Find where the given text appears and provide that cell's center as (X, Y) coordinate. 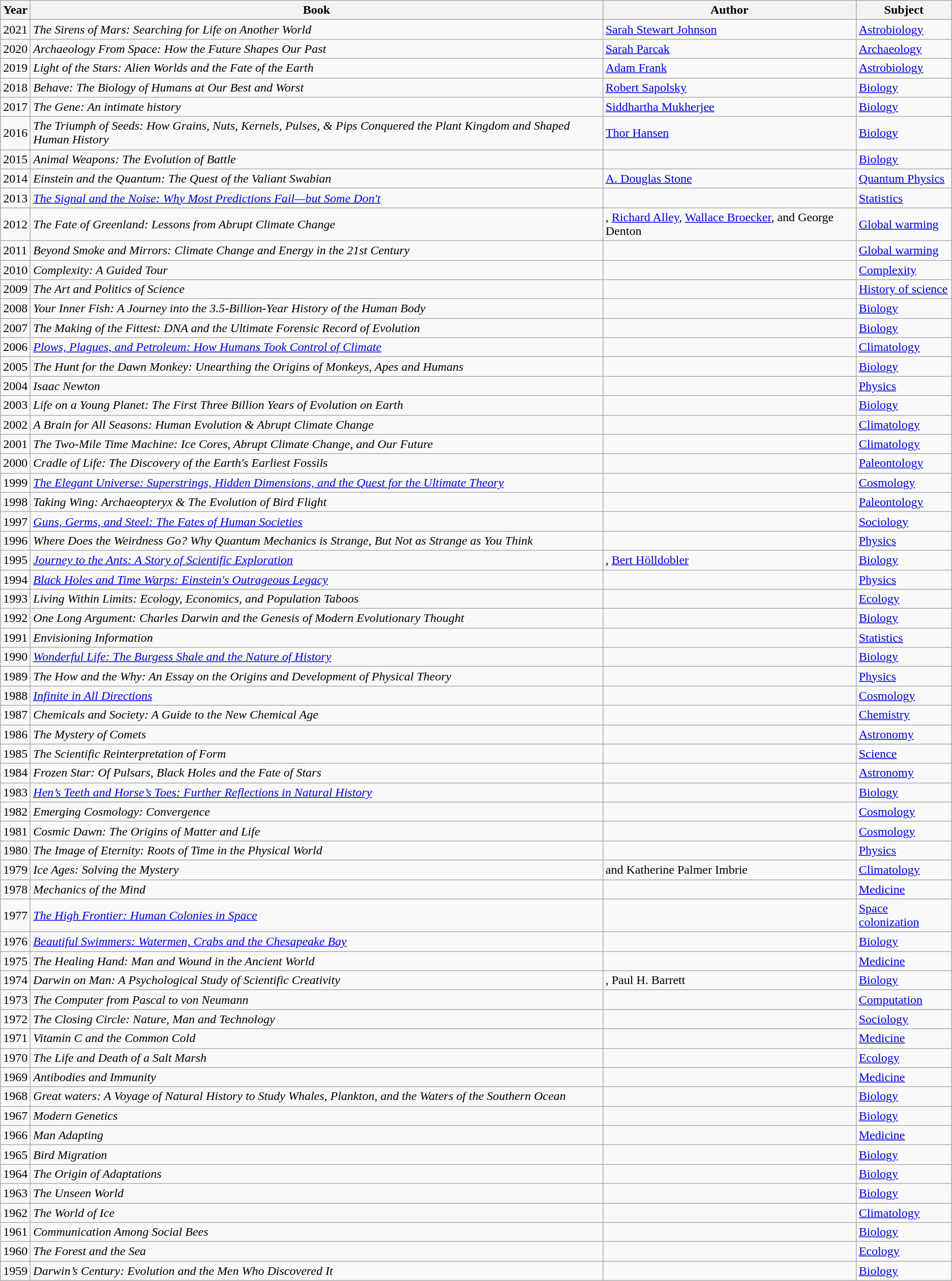
Book (316, 10)
1981 (15, 831)
The Hunt for the Dawn Monkey: Unearthing the Origins of Monkeys, Apes and Humans (316, 367)
Living Within Limits: Ecology, Economics, and Population Taboos (316, 599)
2019 (15, 68)
Man Adapting (316, 1135)
Guns, Germs, and Steel: The Fates of Human Societies (316, 521)
1971 (15, 1038)
2013 (15, 198)
1993 (15, 599)
1974 (15, 980)
The Origin of Adaptations (316, 1174)
1969 (15, 1077)
A. Douglas Stone (729, 178)
The Closing Circle: Nature, Man and Technology (316, 1019)
1995 (15, 560)
Your Inner Fish: A Journey into the 3.5-Billion-Year History of the Human Body (316, 309)
Chemicals and Society: A Guide to the New Chemical Age (316, 715)
Hen’s Teeth and Horse’s Toes: Further Reflections in Natural History (316, 792)
, Paul H. Barrett (729, 980)
1962 (15, 1213)
The Scientific Reinterpretation of Form (316, 754)
1983 (15, 792)
A Brain for All Seasons: Human Evolution & Abrupt Climate Change (316, 425)
2014 (15, 178)
, Bert Hölldobler (729, 560)
1999 (15, 483)
Siddhartha Mukherjee (729, 107)
Wonderful Life: The Burgess Shale and the Nature of History (316, 657)
Light of the Stars: Alien Worlds and the Fate of the Earth (316, 68)
Ice Ages: Solving the Mystery (316, 870)
Taking Wing: Archaeopteryx & The Evolution of Bird Flight (316, 502)
1989 (15, 676)
1978 (15, 889)
1988 (15, 696)
The Mystery of Comets (316, 734)
2015 (15, 159)
, Richard Alley, Wallace Broecker, and George Denton (729, 224)
Author (729, 10)
2007 (15, 328)
The Art and Politics of Science (316, 289)
Space colonization (904, 915)
Darwin’s Century: Evolution and the Men Who Discovered It (316, 1271)
Frozen Star: Of Pulsars, Black Holes and the Fate of Stars (316, 773)
History of science (904, 289)
Mechanics of the Mind (316, 889)
1963 (15, 1193)
Animal Weapons: The Evolution of Battle (316, 159)
Subject (904, 10)
Chemistry (904, 715)
The Fate of Greenland: Lessons from Abrupt Climate Change (316, 224)
2001 (15, 444)
1991 (15, 638)
Robert Sapolsky (729, 87)
1967 (15, 1116)
The Elegant Universe: Superstrings, Hidden Dimensions, and the Quest for the Ultimate Theory (316, 483)
Sarah Stewart Johnson (729, 29)
1961 (15, 1232)
and Katherine Palmer Imbrie (729, 870)
Adam Frank (729, 68)
2011 (15, 250)
Darwin on Man: A Psychological Study of Scientific Creativity (316, 980)
1972 (15, 1019)
1994 (15, 579)
1990 (15, 657)
1964 (15, 1174)
1998 (15, 502)
1987 (15, 715)
2004 (15, 386)
1992 (15, 618)
Modern Genetics (316, 1116)
Archaeology (904, 49)
1979 (15, 870)
2010 (15, 270)
The Gene: An intimate history (316, 107)
2012 (15, 224)
Antibodies and Immunity (316, 1077)
2021 (15, 29)
The World of Ice (316, 1213)
Computation (904, 1000)
Black Holes and Time Warps: Einstein's Outrageous Legacy (316, 579)
2006 (15, 347)
Behave: The Biology of Humans at Our Best and Worst (316, 87)
1982 (15, 812)
The Two-Mile Time Machine: Ice Cores, Abrupt Climate Change, and Our Future (316, 444)
The Sirens of Mars: Searching for Life on Another World (316, 29)
Great waters: A Voyage of Natural History to Study Whales, Plankton, and the Waters of the Southern Ocean (316, 1096)
The Unseen World (316, 1193)
1970 (15, 1058)
Quantum Physics (904, 178)
Plows, Plagues, and Petroleum: How Humans Took Control of Climate (316, 347)
The Forest and the Sea (316, 1252)
1997 (15, 521)
1976 (15, 942)
1975 (15, 961)
Vitamin C and the Common Cold (316, 1038)
The Computer from Pascal to von Neumann (316, 1000)
2017 (15, 107)
Emerging Cosmology: Convergence (316, 812)
Year (15, 10)
1959 (15, 1271)
Infinite in All Directions (316, 696)
Journey to the Ants: A Story of Scientific Exploration (316, 560)
The Triumph of Seeds: How Grains, Nuts, Kernels, Pulses, & Pips Conquered the Plant Kingdom and Shaped Human History (316, 133)
The Signal and the Noise: Why Most Predictions Fail—but Some Don't (316, 198)
The Making of the Fittest: DNA and the Ultimate Forensic Record of Evolution (316, 328)
2005 (15, 367)
One Long Argument: Charles Darwin and the Genesis of Modern Evolutionary Thought (316, 618)
1980 (15, 850)
The High Frontier: Human Colonies in Space (316, 915)
Bird Migration (316, 1154)
2008 (15, 309)
The Image of Eternity: Roots of Time in the Physical World (316, 850)
Complexity (904, 270)
Complexity: A Guided Tour (316, 270)
1996 (15, 541)
Beyond Smoke and Mirrors: Climate Change and Energy in the 21st Century (316, 250)
2016 (15, 133)
Life on a Young Planet: The First Three Billion Years of Evolution on Earth (316, 405)
1985 (15, 754)
Cradle of Life: The Discovery of the Earth's Earliest Fossils (316, 463)
Isaac Newton (316, 386)
Science (904, 754)
2018 (15, 87)
2002 (15, 425)
Archaeology From Space: How the Future Shapes Our Past (316, 49)
1984 (15, 773)
1986 (15, 734)
1968 (15, 1096)
Envisioning Information (316, 638)
The Healing Hand: Man and Wound in the Ancient World (316, 961)
1965 (15, 1154)
Thor Hansen (729, 133)
1977 (15, 915)
The How and the Why: An Essay on the Origins and Development of Physical Theory (316, 676)
Where Does the Weirdness Go? Why Quantum Mechanics is Strange, But Not as Strange as You Think (316, 541)
2000 (15, 463)
Beautiful Swimmers: Watermen, Crabs and the Chesapeake Bay (316, 942)
Einstein and the Quantum: The Quest of the Valiant Swabian (316, 178)
2003 (15, 405)
Cosmic Dawn: The Origins of Matter and Life (316, 831)
1960 (15, 1252)
Communication Among Social Bees (316, 1232)
Sarah Parcak (729, 49)
2009 (15, 289)
The Life and Death of a Salt Marsh (316, 1058)
2020 (15, 49)
1973 (15, 1000)
1966 (15, 1135)
